For the text-containing cell, return its midpoint in [x, y] coordinate format. 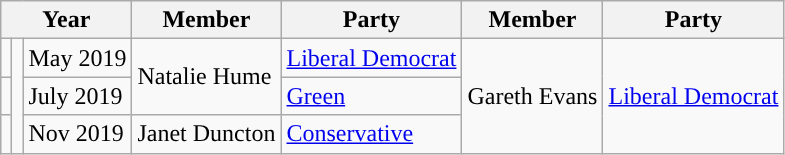
Conservative [372, 134]
Janet Duncton [206, 134]
May 2019 [78, 58]
Gareth Evans [532, 96]
Green [372, 96]
Natalie Hume [206, 77]
Year [66, 20]
July 2019 [78, 96]
Nov 2019 [78, 134]
